For the text-containing cell, return its midpoint in [X, Y] coordinate format. 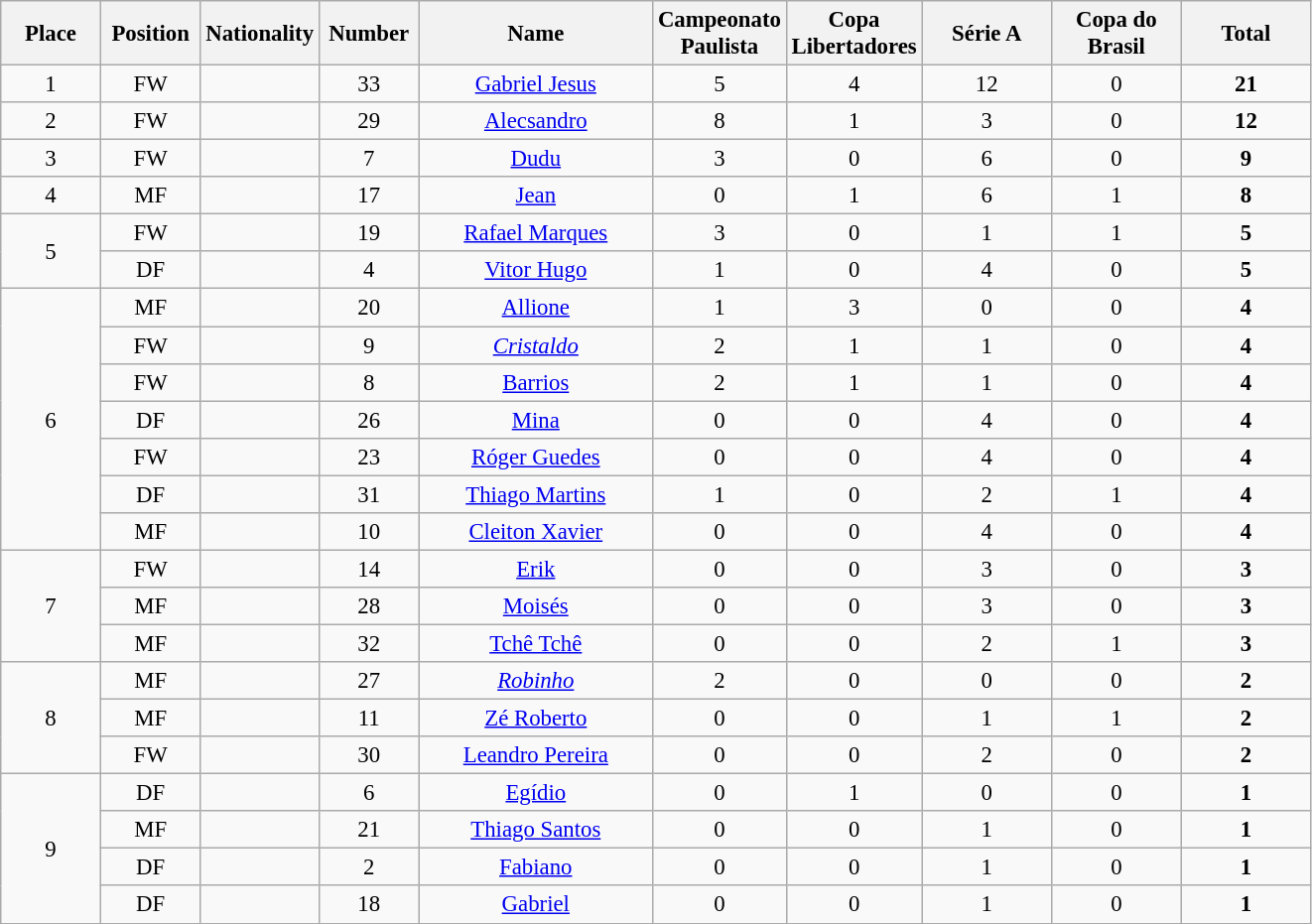
10 [369, 532]
Gabriel [536, 905]
30 [369, 755]
Egídio [536, 793]
Copa Libertadores [853, 34]
Campeonato Paulista [721, 34]
Name [536, 34]
Nationality [260, 34]
29 [369, 121]
Leandro Pereira [536, 755]
Total [1246, 34]
14 [369, 569]
Copa do Brasil [1117, 34]
Number [369, 34]
Gabriel Jesus [536, 84]
20 [369, 308]
Fabiano [536, 867]
Vitor Hugo [536, 271]
Allione [536, 308]
17 [369, 196]
27 [369, 681]
18 [369, 905]
19 [369, 233]
Jean [536, 196]
Cristaldo [536, 345]
26 [369, 420]
31 [369, 494]
Place [52, 34]
Moisés [536, 606]
Barrios [536, 382]
Rafael Marques [536, 233]
23 [369, 457]
28 [369, 606]
Mina [536, 420]
Dudu [536, 159]
33 [369, 84]
Tchê Tchê [536, 643]
Série A [986, 34]
Róger Guedes [536, 457]
Thiago Santos [536, 830]
Cleiton Xavier [536, 532]
Position [151, 34]
Erik [536, 569]
32 [369, 643]
Robinho [536, 681]
Thiago Martins [536, 494]
Zé Roberto [536, 719]
Alecsandro [536, 121]
11 [369, 719]
